Extract the [X, Y] coordinate from the center of the cell holding the provided text.  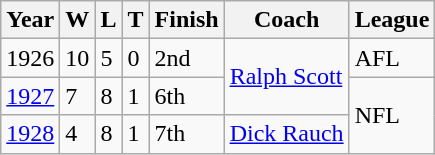
10 [78, 58]
7th [186, 134]
1926 [30, 58]
Finish [186, 20]
1927 [30, 96]
4 [78, 134]
L [108, 20]
2nd [186, 58]
Dick Rauch [286, 134]
Ralph Scott [286, 77]
W [78, 20]
1928 [30, 134]
NFL [392, 115]
5 [108, 58]
League [392, 20]
0 [136, 58]
Coach [286, 20]
Year [30, 20]
T [136, 20]
AFL [392, 58]
6th [186, 96]
7 [78, 96]
